Scan for the cell matching the given text and deliver its (x, y) coordinate at center. 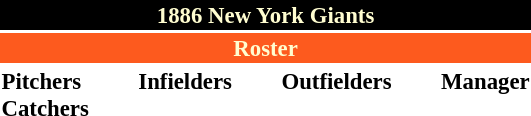
Roster (266, 48)
1886 New York Giants (266, 15)
